Determine the (x, y) coordinate at the center of the cell enclosing the given text.  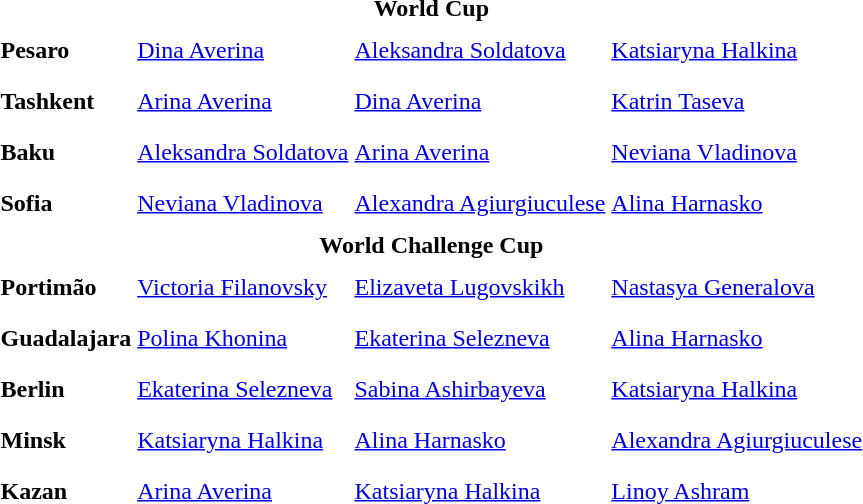
Elizaveta Lugovskikh (480, 287)
Alina Harnasko (480, 440)
Katsiaryna Halkina (243, 440)
Victoria Filanovsky (243, 287)
Polina Khonina (243, 338)
Neviana Vladinova (243, 203)
Sabina Ashirbayeva (480, 389)
Alexandra Agiurgiuculese (480, 203)
